Extract the (X, Y) coordinate from the center of the cell holding the provided text.  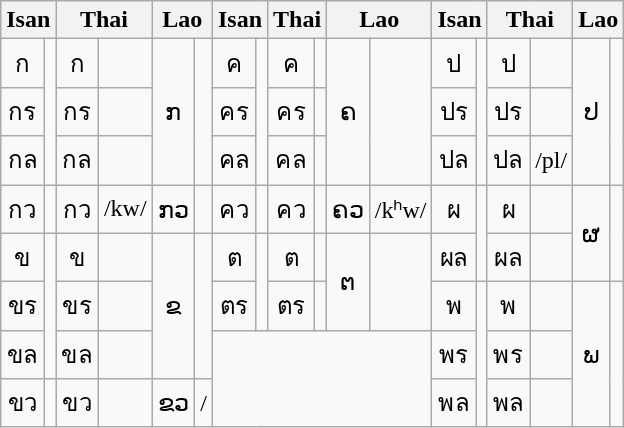
ປ (592, 112)
ຂວ (174, 404)
ກວ (174, 208)
/kʰw/ (400, 208)
/pl/ (552, 160)
ຂ (174, 306)
ຄວ (348, 208)
ຄ (348, 112)
ກ (174, 112)
ຜ (592, 232)
/kw/ (125, 208)
/ (204, 404)
ພ (592, 355)
ຕ (348, 282)
